Pinpoint the cell where the given text exists, returning its (x, y) midpoint coordinate. 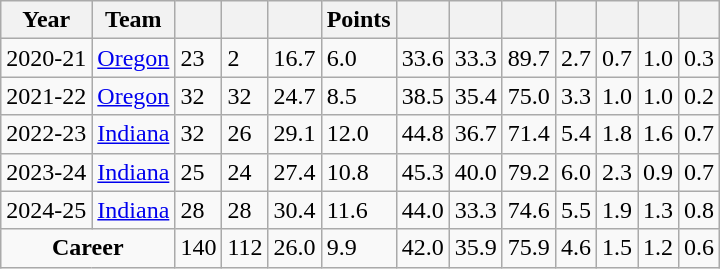
1.2 (658, 248)
4.6 (576, 248)
71.4 (528, 134)
45.3 (422, 172)
25 (198, 172)
2024-25 (46, 210)
24 (245, 172)
11.6 (358, 210)
16.7 (294, 58)
26.0 (294, 248)
35.4 (476, 96)
1.5 (616, 248)
1.3 (658, 210)
0.9 (658, 172)
35.9 (476, 248)
23 (198, 58)
0.6 (700, 248)
2021-22 (46, 96)
5.4 (576, 134)
74.6 (528, 210)
1.6 (658, 134)
1.8 (616, 134)
30.4 (294, 210)
112 (245, 248)
89.7 (528, 58)
2 (245, 58)
24.7 (294, 96)
44.0 (422, 210)
Year (46, 20)
79.2 (528, 172)
12.0 (358, 134)
40.0 (476, 172)
3.3 (576, 96)
42.0 (422, 248)
75.9 (528, 248)
0.2 (700, 96)
140 (198, 248)
9.9 (358, 248)
Points (358, 20)
27.4 (294, 172)
Team (134, 20)
33.6 (422, 58)
5.5 (576, 210)
2022-23 (46, 134)
2023-24 (46, 172)
44.8 (422, 134)
2.3 (616, 172)
10.8 (358, 172)
8.5 (358, 96)
2020-21 (46, 58)
Career (88, 248)
75.0 (528, 96)
29.1 (294, 134)
38.5 (422, 96)
0.8 (700, 210)
2.7 (576, 58)
26 (245, 134)
36.7 (476, 134)
1.9 (616, 210)
0.3 (700, 58)
